Return [X, Y] of the center of cell containing provided text 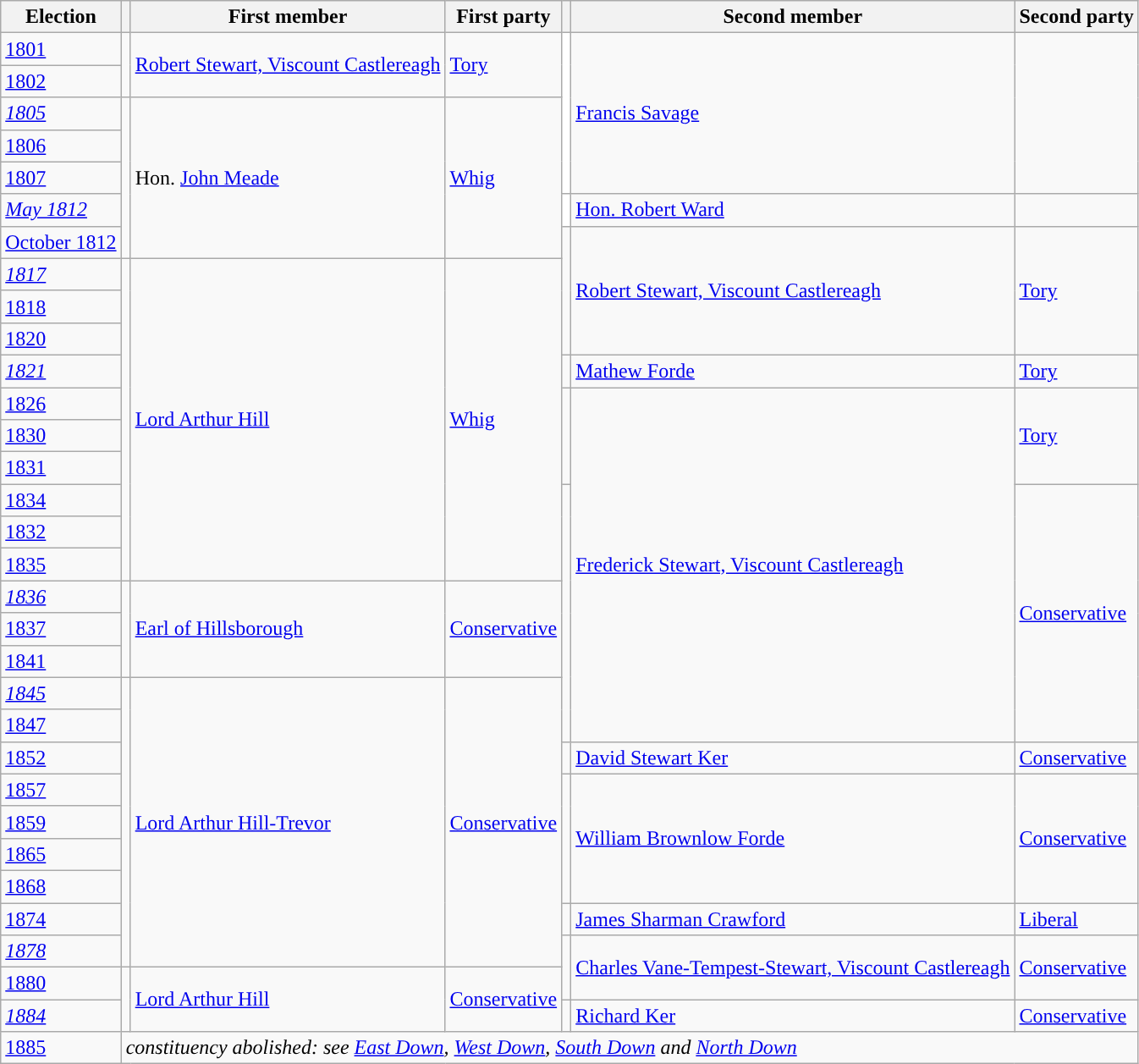
Second member [793, 17]
David Stewart Ker [793, 758]
1826 [61, 404]
1884 [61, 1016]
1805 [61, 113]
1801 [61, 49]
constituency abolished: see East Down, West Down, South Down and North Down [630, 1048]
1835 [61, 565]
1868 [61, 886]
1818 [61, 306]
1874 [61, 918]
1880 [61, 984]
1847 [61, 725]
James Sharman Crawford [793, 918]
Francis Savage [793, 113]
May 1812 [61, 210]
1807 [61, 178]
Richard Ker [793, 1016]
First party [503, 17]
1836 [61, 597]
October 1812 [61, 242]
1841 [61, 661]
1865 [61, 854]
1878 [61, 951]
1806 [61, 146]
Mathew Forde [793, 371]
1859 [61, 822]
1852 [61, 758]
1857 [61, 790]
Frederick Stewart, Viscount Castlereagh [793, 565]
Hon. Robert Ward [793, 210]
Election [61, 17]
Second party [1076, 17]
Liberal [1076, 918]
1817 [61, 274]
Earl of Hillsborough [288, 629]
1831 [61, 468]
1820 [61, 339]
1845 [61, 693]
1802 [61, 81]
1832 [61, 532]
1821 [61, 371]
Charles Vane-Tempest-Stewart, Viscount Castlereagh [793, 968]
Lord Arthur Hill-Trevor [288, 823]
First member [288, 17]
Hon. John Meade [288, 178]
1885 [61, 1048]
1834 [61, 500]
William Brownlow Forde [793, 838]
1837 [61, 629]
1830 [61, 436]
